Detect which cell encompasses the target text, then output its (x, y) center coordinate. 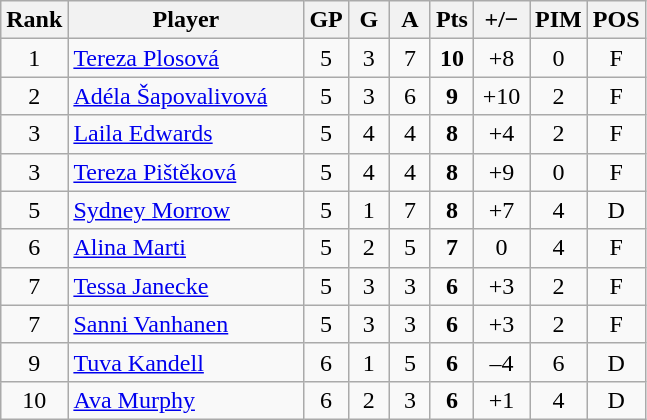
Tuva Kandell (186, 362)
Rank (34, 20)
+/− (501, 20)
+7 (501, 210)
Ava Murphy (186, 400)
–4 (501, 362)
Laila Edwards (186, 134)
Sydney Morrow (186, 210)
Sanni Vanhanen (186, 324)
+4 (501, 134)
A (410, 20)
G (368, 20)
+1 (501, 400)
+9 (501, 172)
Adéla Šapovalivová (186, 96)
Tereza Plosová (186, 58)
+8 (501, 58)
GP (326, 20)
Pts (452, 20)
Tereza Pištěková (186, 172)
Alina Marti (186, 248)
+10 (501, 96)
Tessa Janecke (186, 286)
Player (186, 20)
POS (616, 20)
PIM (559, 20)
